Detect which cell encompasses the target text, then output its (x, y) center coordinate. 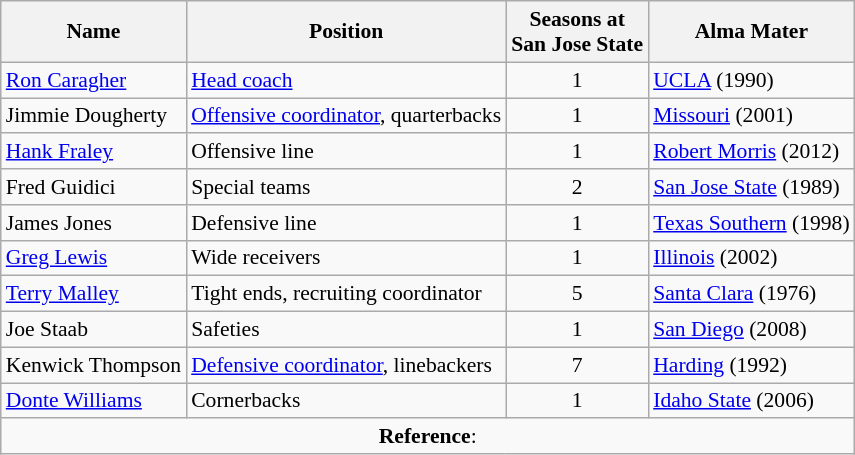
Ron Caragher (94, 80)
Special teams (346, 187)
Texas Southern (1998) (751, 223)
Wide receivers (346, 258)
Hank Fraley (94, 152)
Name (94, 32)
UCLA (1990) (751, 80)
Fred Guidici (94, 187)
San Diego (2008) (751, 330)
Santa Clara (1976) (751, 294)
Reference: (428, 437)
Joe Staab (94, 330)
2 (577, 187)
Alma Mater (751, 32)
Jimmie Dougherty (94, 116)
Harding (1992) (751, 365)
Offensive line (346, 152)
Cornerbacks (346, 401)
5 (577, 294)
Defensive line (346, 223)
Donte Williams (94, 401)
Illinois (2002) (751, 258)
Safeties (346, 330)
Greg Lewis (94, 258)
James Jones (94, 223)
Robert Morris (2012) (751, 152)
Kenwick Thompson (94, 365)
San Jose State (1989) (751, 187)
Seasons atSan Jose State (577, 32)
7 (577, 365)
Tight ends, recruiting coordinator (346, 294)
Missouri (2001) (751, 116)
Offensive coordinator, quarterbacks (346, 116)
Head coach (346, 80)
Position (346, 32)
Idaho State (2006) (751, 401)
Defensive coordinator, linebackers (346, 365)
Terry Malley (94, 294)
